Detect which cell encompasses the target text, then output its (x, y) center coordinate. 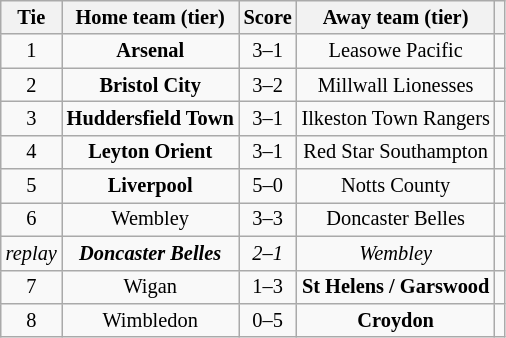
Tie (32, 17)
5–0 (268, 186)
Wigan (150, 287)
Croydon (396, 320)
2 (32, 85)
Score (268, 17)
Notts County (396, 186)
Home team (tier) (150, 17)
1 (32, 51)
St Helens / Garswood (396, 287)
Bristol City (150, 85)
Millwall Lionesses (396, 85)
Liverpool (150, 186)
0–5 (268, 320)
Huddersfield Town (150, 118)
2–1 (268, 253)
3–3 (268, 219)
replay (32, 253)
Wimbledon (150, 320)
7 (32, 287)
Arsenal (150, 51)
8 (32, 320)
3 (32, 118)
Leasowe Pacific (396, 51)
Leyton Orient (150, 152)
Red Star Southampton (396, 152)
Ilkeston Town Rangers (396, 118)
5 (32, 186)
4 (32, 152)
3–2 (268, 85)
1–3 (268, 287)
6 (32, 219)
Away team (tier) (396, 17)
